For the text-containing cell, return its midpoint in (x, y) coordinate format. 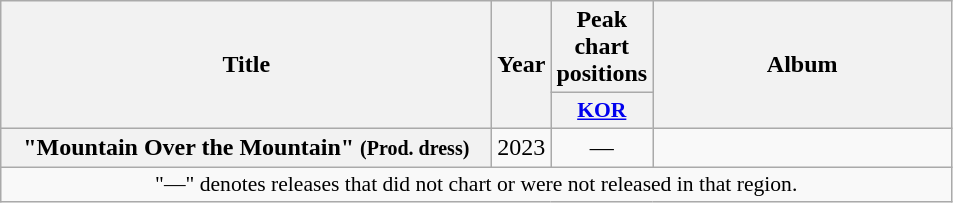
2023 (522, 147)
Title (246, 65)
Year (522, 65)
— (602, 147)
"—" denotes releases that did not chart or were not released in that region. (476, 184)
"Mountain Over the Mountain" (Prod. dress) (246, 147)
KOR (602, 111)
Album (802, 65)
Peak chart positions (602, 47)
